Scan for the cell matching the given text and deliver its [X, Y] coordinate at center. 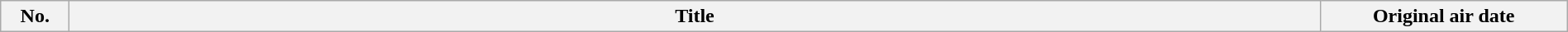
Title [695, 16]
Original air date [1444, 16]
No. [35, 16]
